Extract the (X, Y) coordinate from the center of the cell holding the provided text.  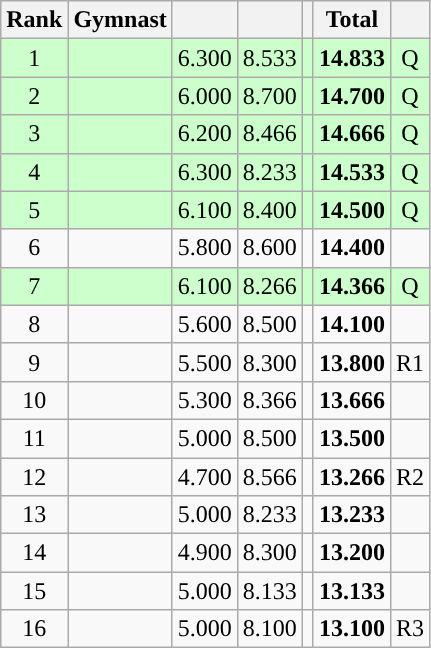
7 (34, 286)
5.500 (204, 362)
13.200 (352, 553)
10 (34, 400)
13.233 (352, 515)
11 (34, 438)
13.133 (352, 591)
8.100 (270, 629)
8.700 (270, 96)
16 (34, 629)
8 (34, 324)
4 (34, 172)
13.500 (352, 438)
14.100 (352, 324)
8.533 (270, 58)
13 (34, 515)
14.833 (352, 58)
8.466 (270, 134)
R1 (410, 362)
8.133 (270, 591)
1 (34, 58)
12 (34, 477)
5.600 (204, 324)
6 (34, 248)
Gymnast (120, 20)
8.400 (270, 210)
5.800 (204, 248)
R2 (410, 477)
2 (34, 96)
5 (34, 210)
Rank (34, 20)
15 (34, 591)
14.500 (352, 210)
8.566 (270, 477)
14 (34, 553)
6.200 (204, 134)
14.366 (352, 286)
8.266 (270, 286)
4.900 (204, 553)
13.666 (352, 400)
14.400 (352, 248)
14.533 (352, 172)
6.000 (204, 96)
13.266 (352, 477)
13.100 (352, 629)
5.300 (204, 400)
9 (34, 362)
14.666 (352, 134)
4.700 (204, 477)
13.800 (352, 362)
Total (352, 20)
8.600 (270, 248)
R3 (410, 629)
14.700 (352, 96)
8.366 (270, 400)
3 (34, 134)
